Provide the [x, y] coordinate of the cell's center where the given text is located.  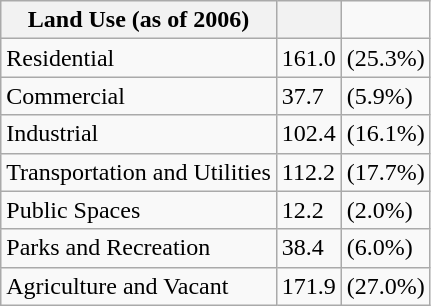
112.2 [308, 172]
(16.1%) [386, 134]
102.4 [308, 134]
171.9 [308, 286]
37.7 [308, 96]
Transportation and Utilities [139, 172]
(17.7%) [386, 172]
(6.0%) [386, 248]
(5.9%) [386, 96]
Public Spaces [139, 210]
Land Use (as of 2006) [139, 20]
Agriculture and Vacant [139, 286]
(25.3%) [386, 58]
(27.0%) [386, 286]
38.4 [308, 248]
12.2 [308, 210]
Industrial [139, 134]
161.0 [308, 58]
Parks and Recreation [139, 248]
Commercial [139, 96]
(2.0%) [386, 210]
Residential [139, 58]
